Detect which cell encompasses the target text, then output its (X, Y) center coordinate. 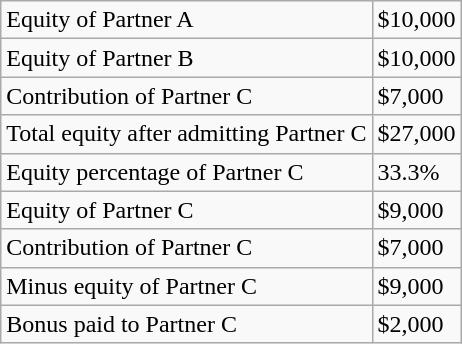
Equity percentage of Partner C (186, 172)
Equity of Partner A (186, 20)
Bonus paid to Partner C (186, 324)
Equity of Partner B (186, 58)
Minus equity of Partner C (186, 286)
$27,000 (416, 134)
33.3% (416, 172)
$2,000 (416, 324)
Total equity after admitting Partner C (186, 134)
Equity of Partner C (186, 210)
